Pinpoint the cell where the given text exists, returning its (X, Y) midpoint coordinate. 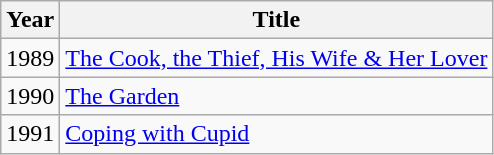
1990 (30, 96)
Title (276, 20)
Year (30, 20)
1989 (30, 58)
The Garden (276, 96)
1991 (30, 134)
Coping with Cupid (276, 134)
The Cook, the Thief, His Wife & Her Lover (276, 58)
